Provide the [x, y] coordinate of the cell's center where the given text is located.  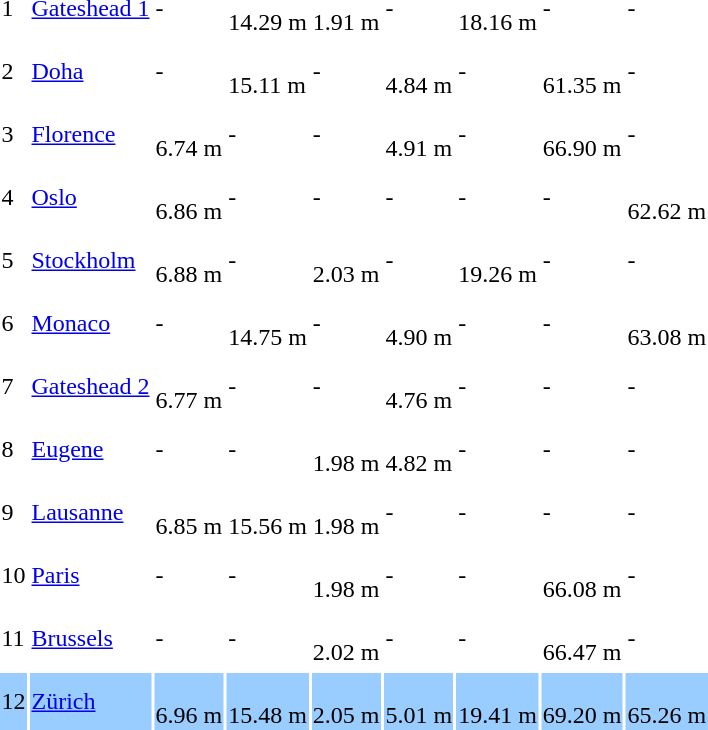
66.08 m [582, 576]
Paris [90, 576]
9 [14, 512]
62.62 m [667, 198]
5 [14, 260]
10 [14, 576]
6.74 m [189, 134]
2 [14, 72]
61.35 m [582, 72]
Brussels [90, 638]
63.08 m [667, 324]
2.02 m [346, 638]
6.85 m [189, 512]
66.47 m [582, 638]
8 [14, 450]
7 [14, 386]
Stockholm [90, 260]
Eugene [90, 450]
6.86 m [189, 198]
5.01 m [419, 702]
Monaco [90, 324]
4.90 m [419, 324]
2.03 m [346, 260]
4.76 m [419, 386]
3 [14, 134]
4 [14, 198]
69.20 m [582, 702]
19.26 m [498, 260]
14.75 m [268, 324]
6.77 m [189, 386]
66.90 m [582, 134]
Lausanne [90, 512]
6.96 m [189, 702]
6.88 m [189, 260]
15.11 m [268, 72]
6 [14, 324]
15.56 m [268, 512]
4.84 m [419, 72]
19.41 m [498, 702]
2.05 m [346, 702]
Zürich [90, 702]
65.26 m [667, 702]
Gateshead 2 [90, 386]
Oslo [90, 198]
4.82 m [419, 450]
11 [14, 638]
Florence [90, 134]
Doha [90, 72]
12 [14, 702]
15.48 m [268, 702]
4.91 m [419, 134]
